From the cell containing the given text, extract its center point as [x, y] coordinate. 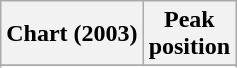
Chart (2003) [72, 34]
Peakposition [189, 34]
